Determine the [X, Y] coordinate at the center of the cell enclosing the given text.  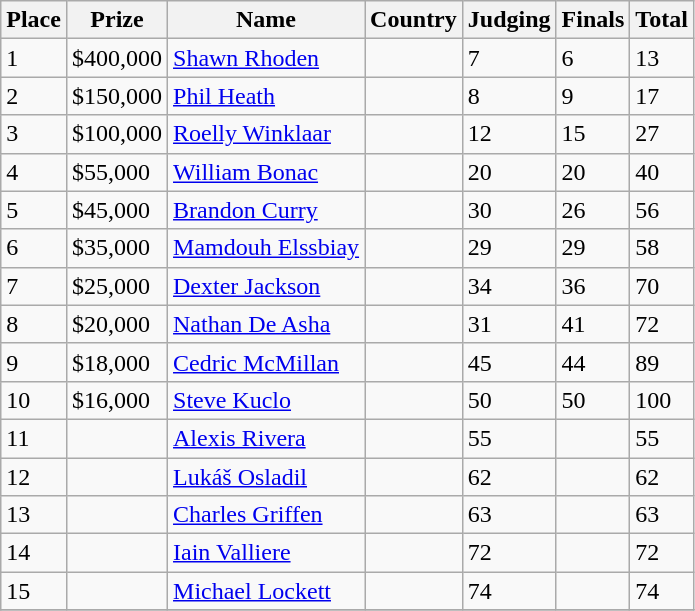
Roelly Winklaar [266, 134]
Steve Kuclo [266, 400]
70 [662, 286]
5 [34, 210]
58 [662, 248]
Judging [509, 20]
Alexis Rivera [266, 438]
Shawn Rhoden [266, 58]
Finals [593, 20]
Name [266, 20]
2 [34, 96]
10 [34, 400]
89 [662, 362]
27 [662, 134]
100 [662, 400]
Country [414, 20]
44 [593, 362]
Charles Griffen [266, 515]
1 [34, 58]
36 [593, 286]
$18,000 [116, 362]
40 [662, 172]
26 [593, 210]
4 [34, 172]
$400,000 [116, 58]
Michael Lockett [266, 591]
30 [509, 210]
Place [34, 20]
45 [509, 362]
Dexter Jackson [266, 286]
31 [509, 324]
41 [593, 324]
3 [34, 134]
$55,000 [116, 172]
11 [34, 438]
Phil Heath [266, 96]
Brandon Curry [266, 210]
56 [662, 210]
$20,000 [116, 324]
William Bonac [266, 172]
Iain Valliere [266, 553]
Cedric McMillan [266, 362]
Lukáš Osladil [266, 477]
Mamdouh Elssbiay [266, 248]
$35,000 [116, 248]
$100,000 [116, 134]
$45,000 [116, 210]
Prize [116, 20]
$25,000 [116, 286]
Nathan De Asha [266, 324]
$16,000 [116, 400]
14 [34, 553]
17 [662, 96]
34 [509, 286]
$150,000 [116, 96]
Total [662, 20]
